From the cell containing the given text, extract its center point as (X, Y) coordinate. 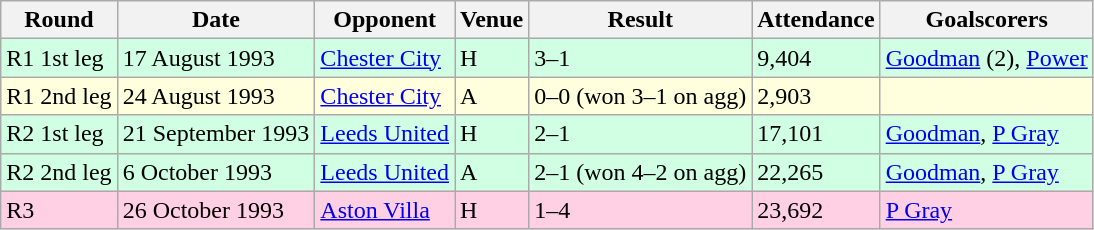
Opponent (385, 20)
9,404 (816, 58)
2,903 (816, 96)
17,101 (816, 134)
Date (216, 20)
3–1 (640, 58)
0–0 (won 3–1 on agg) (640, 96)
Goalscorers (986, 20)
Round (59, 20)
R2 2nd leg (59, 172)
23,692 (816, 210)
26 October 1993 (216, 210)
R1 2nd leg (59, 96)
6 October 1993 (216, 172)
2–1 (won 4–2 on agg) (640, 172)
22,265 (816, 172)
Goodman (2), Power (986, 58)
17 August 1993 (216, 58)
R2 1st leg (59, 134)
1–4 (640, 210)
Attendance (816, 20)
21 September 1993 (216, 134)
2–1 (640, 134)
Result (640, 20)
Venue (492, 20)
R1 1st leg (59, 58)
Aston Villa (385, 210)
24 August 1993 (216, 96)
R3 (59, 210)
P Gray (986, 210)
